For the text-containing cell, return its midpoint in [X, Y] coordinate format. 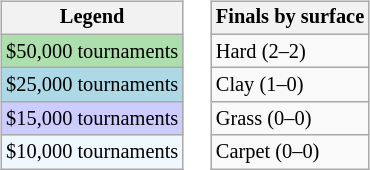
Carpet (0–0) [290, 152]
$10,000 tournaments [92, 152]
Grass (0–0) [290, 119]
Clay (1–0) [290, 85]
$15,000 tournaments [92, 119]
Hard (2–2) [290, 51]
Finals by surface [290, 18]
$25,000 tournaments [92, 85]
$50,000 tournaments [92, 51]
Legend [92, 18]
